Identify which cell holds the provided text, then report its (x, y) central coordinate. 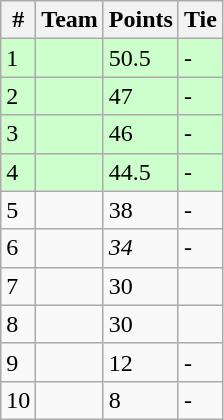
2 (18, 96)
6 (18, 248)
7 (18, 286)
4 (18, 172)
34 (140, 248)
47 (140, 96)
3 (18, 134)
Team (70, 20)
5 (18, 210)
12 (140, 362)
Points (140, 20)
9 (18, 362)
38 (140, 210)
46 (140, 134)
50.5 (140, 58)
44.5 (140, 172)
Tie (200, 20)
10 (18, 400)
# (18, 20)
1 (18, 58)
